Locate the cell with the specified text and output its (X, Y) center coordinate. 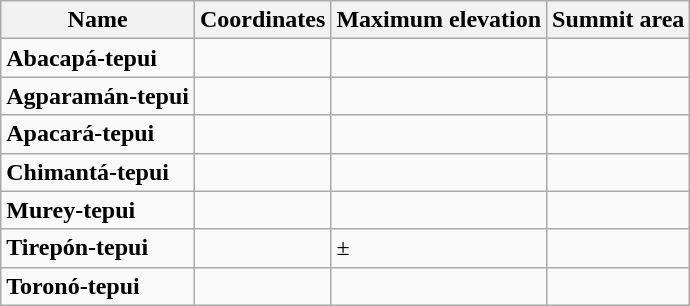
Murey-tepui (98, 210)
Apacará-tepui (98, 134)
Summit area (618, 20)
Abacapá-tepui (98, 58)
± (439, 248)
Coordinates (262, 20)
Chimantá-tepui (98, 172)
Maximum elevation (439, 20)
Tirepón-tepui (98, 248)
Name (98, 20)
Agparamán-tepui (98, 96)
Toronó-tepui (98, 286)
